Find where the given text appears and provide that cell's center as (x, y) coordinate. 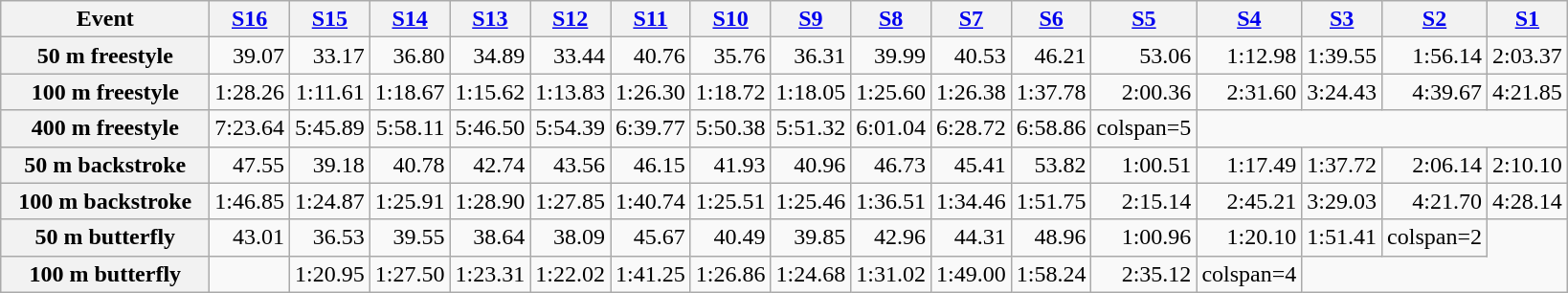
5:54.39 (571, 128)
6:39.77 (651, 128)
5:46.50 (490, 128)
44.31 (971, 237)
2:03.37 (1527, 56)
42.96 (891, 237)
34.89 (490, 56)
100 m backstroke (105, 201)
1:51.41 (1342, 237)
1:18.67 (410, 92)
1:26.86 (730, 274)
1:18.05 (811, 92)
S13 (490, 19)
1:25.46 (811, 201)
43.01 (250, 237)
1:39.55 (1342, 56)
50 m butterfly (105, 237)
1:25.60 (891, 92)
39.18 (330, 165)
33.44 (571, 56)
1:12.98 (1249, 56)
4:28.14 (1527, 201)
1:24.68 (811, 274)
2:45.21 (1249, 201)
45.41 (971, 165)
S8 (891, 19)
1:25.51 (730, 201)
colspan=2 (1435, 237)
100 m freestyle (105, 92)
4:39.67 (1435, 92)
7:23.64 (250, 128)
1:51.75 (1051, 201)
S10 (730, 19)
46.15 (651, 165)
46.21 (1051, 56)
1:20.95 (330, 274)
1:49.00 (971, 274)
1:27.50 (410, 274)
400 m freestyle (105, 128)
33.17 (330, 56)
2:00.36 (1144, 92)
1:00.96 (1144, 237)
6:58.86 (1051, 128)
1:26.38 (971, 92)
1:37.72 (1342, 165)
5:58.11 (410, 128)
2:10.10 (1527, 165)
2:15.14 (1144, 201)
40.49 (730, 237)
S7 (971, 19)
5:51.32 (811, 128)
1:24.87 (330, 201)
4:21.70 (1435, 201)
1:31.02 (891, 274)
1:46.85 (250, 201)
48.96 (1051, 237)
6:01.04 (891, 128)
36.80 (410, 56)
1:20.10 (1249, 237)
1:58.24 (1051, 274)
1:27.85 (571, 201)
1:40.74 (651, 201)
1:28.26 (250, 92)
1:41.25 (651, 274)
46.73 (891, 165)
100 m butterfly (105, 274)
1:34.46 (971, 201)
2:35.12 (1144, 274)
1:22.02 (571, 274)
43.56 (571, 165)
36.31 (811, 56)
S15 (330, 19)
1:13.83 (571, 92)
1:36.51 (891, 201)
35.76 (730, 56)
38.64 (490, 237)
41.93 (730, 165)
6:28.72 (971, 128)
5:45.89 (330, 128)
S3 (1342, 19)
S12 (571, 19)
S4 (1249, 19)
38.09 (571, 237)
1:25.91 (410, 201)
40.78 (410, 165)
36.53 (330, 237)
1:26.30 (651, 92)
1:17.49 (1249, 165)
53.06 (1144, 56)
1:11.61 (330, 92)
S6 (1051, 19)
2:31.60 (1249, 92)
42.74 (490, 165)
3:24.43 (1342, 92)
1:37.78 (1051, 92)
39.85 (811, 237)
S1 (1527, 19)
50 m freestyle (105, 56)
1:00.51 (1144, 165)
3:29.03 (1342, 201)
S16 (250, 19)
S14 (410, 19)
colspan=5 (1144, 128)
1:56.14 (1435, 56)
colspan=4 (1249, 274)
40.96 (811, 165)
39.99 (891, 56)
S5 (1144, 19)
Event (105, 19)
45.67 (651, 237)
4:21.85 (1527, 92)
40.53 (971, 56)
S2 (1435, 19)
1:23.31 (490, 274)
39.07 (250, 56)
47.55 (250, 165)
1:15.62 (490, 92)
5:50.38 (730, 128)
S9 (811, 19)
50 m backstroke (105, 165)
2:06.14 (1435, 165)
39.55 (410, 237)
40.76 (651, 56)
1:28.90 (490, 201)
1:18.72 (730, 92)
S11 (651, 19)
53.82 (1051, 165)
